Output the (X, Y) coordinate of the center of the cell containing the given text.  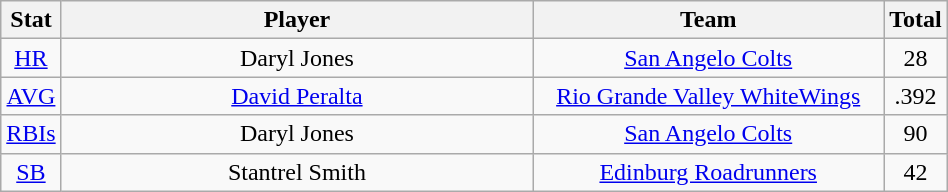
Stantrel Smith (297, 172)
90 (916, 134)
HR (31, 58)
RBIs (31, 134)
42 (916, 172)
SB (31, 172)
Total (916, 20)
David Peralta (297, 96)
.392 (916, 96)
28 (916, 58)
Team (708, 20)
Stat (31, 20)
AVG (31, 96)
Edinburg Roadrunners (708, 172)
Player (297, 20)
Rio Grande Valley WhiteWings (708, 96)
